Extract the [X, Y] coordinate from the center of the cell holding the provided text.  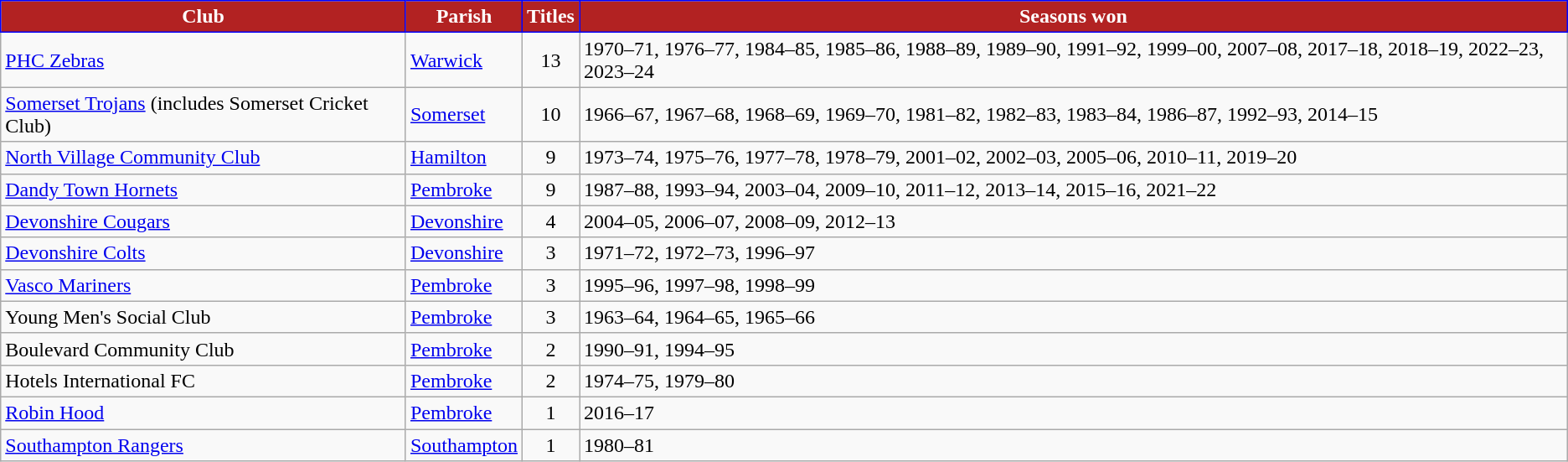
2016–17 [1074, 413]
10 [551, 114]
Southampton [464, 445]
Southampton Rangers [204, 445]
Seasons won [1074, 17]
Boulevard Community Club [204, 349]
Hamilton [464, 158]
Somerset [464, 114]
1963–64, 1964–65, 1965–66 [1074, 317]
Titles [551, 17]
Parish [464, 17]
1990–91, 1994–95 [1074, 349]
4 [551, 221]
1966–67, 1967–68, 1968–69, 1969–70, 1981–82, 1982–83, 1983–84, 1986–87, 1992–93, 2014–15 [1074, 114]
1970–71, 1976–77, 1984–85, 1985–86, 1988–89, 1989–90, 1991–92, 1999–00, 2007–08, 2017–18, 2018–19, 2022–23, 2023–24 [1074, 60]
1974–75, 1979–80 [1074, 381]
1973–74, 1975–76, 1977–78, 1978–79, 2001–02, 2002–03, 2005–06, 2010–11, 2019–20 [1074, 158]
2004–05, 2006–07, 2008–09, 2012–13 [1074, 221]
1971–72, 1972–73, 1996–97 [1074, 253]
Robin Hood [204, 413]
PHC Zebras [204, 60]
1995–96, 1997–98, 1998–99 [1074, 285]
Dandy Town Hornets [204, 189]
Hotels International FC [204, 381]
Young Men's Social Club [204, 317]
Devonshire Cougars [204, 221]
Devonshire Colts [204, 253]
North Village Community Club [204, 158]
1987–88, 1993–94, 2003–04, 2009–10, 2011–12, 2013–14, 2015–16, 2021–22 [1074, 189]
13 [551, 60]
1980–81 [1074, 445]
Club [204, 17]
Vasco Mariners [204, 285]
Somerset Trojans (includes Somerset Cricket Club) [204, 114]
Warwick [464, 60]
